Find where the given text appears and provide that cell's center as (X, Y) coordinate. 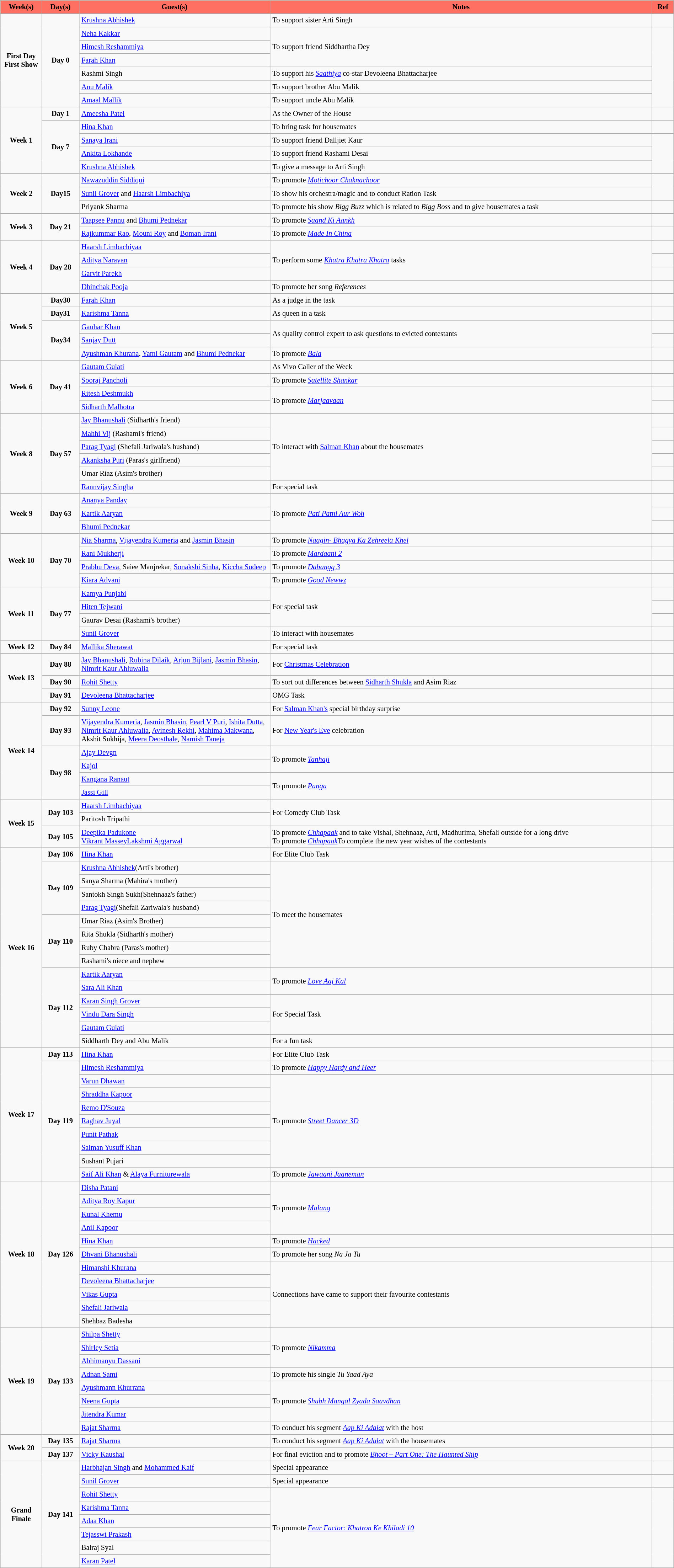
As Vivo Caller of the Week (461, 367)
Rajkummar Rao, Mouni Roy and Boman Irani (174, 234)
Day31 (60, 314)
Week 3 (21, 227)
To promote Nikamma (461, 1348)
For Salman Khan's special birthday surprise (461, 709)
Sunil Grover and Haarsh Limbachiya (174, 193)
Siddharth Dey and Abu Malik (174, 1041)
Rashami's niece and nephew (174, 961)
Kajol (174, 766)
To support brother Abu Malik (461, 87)
As a judge in the task (461, 300)
Day 119 (60, 1121)
To support friend Siddhartha Dey (461, 47)
Sanjay Dutt (174, 340)
Week 4 (21, 267)
Week 20 (21, 1448)
GrandFinale (21, 1514)
Ayushman Khurana, Yami Gautam and Bhumi Pednekar (174, 353)
Shefali Jariwala (174, 1308)
Day 7 (60, 147)
Mallika Sherawat (174, 647)
Shilpa Shetty (174, 1334)
Day 112 (60, 1008)
To support friend Rashami Desai (461, 154)
For Christmas Celebration (461, 665)
Jay Bhanushali (Sidharth's friend) (174, 420)
Week 8 (21, 454)
Day 91 (60, 695)
Dhinchak Pooja (174, 287)
Hiten Tejwani (174, 607)
As quality control expert to ask questions to evicted contestants (461, 334)
Aditya Roy Kapur (174, 1201)
Krushna Abhishek(Arti's brother) (174, 868)
To give a message to Arti Singh (461, 167)
To promote Jawaani Jaaneman (461, 1174)
Notes (461, 7)
Week 14 (21, 750)
To promote his show Bigg Buzz which is related to Bigg Boss and to give housemates a task (461, 207)
Amaal Mallik (174, 100)
Vikas Gupta (174, 1294)
Raghav Juyal (174, 1121)
Sara Ali Khan (174, 988)
To promote Love Aaj Kal (461, 981)
Ref (663, 7)
Jitendra Kumar (174, 1414)
To promote her song Na Ja Tu (461, 1254)
To meet the housemates (461, 914)
Paritosh Tripathi (174, 819)
To promote Bala (461, 353)
To promote Marjaavaan (461, 400)
Day 0 (60, 60)
Ankita Lokhande (174, 154)
Day 103 (60, 812)
Nia Sharma, Vijayendra Kumeria and Jasmin Bhasin (174, 540)
Remo D'Souza (174, 1108)
Rannvijay Singha (174, 487)
Week 9 (21, 513)
To conduct his segment Aap Ki Adalat with the host (461, 1428)
To promote Mardaani 2 (461, 554)
Varun Dhawan (174, 1081)
To promote Naagin- Bhagya Ka Zehreela Khel (461, 540)
Day 126 (60, 1254)
To promote Hacked (461, 1241)
To promote Malang (461, 1207)
To promote Shubh Mangal Zyada Saavdhan (461, 1401)
Day 41 (60, 387)
Week 13 (21, 678)
Day 57 (60, 454)
Disha Patani (174, 1188)
Day 135 (60, 1441)
Mahhi Vij (Rashami's friend) (174, 433)
Day 105 (60, 837)
To promote Tanhaji (461, 759)
Day 110 (60, 941)
To promote Happy Hardy and Heer (461, 1068)
Umar Riaz (Asim's Brother) (174, 921)
Day 70 (60, 560)
Week 10 (21, 560)
To promote Motichoor Chaknachoor (461, 180)
Connections have came to support their favourite contestants (461, 1294)
Day 141 (60, 1514)
For Comedy Club Task (461, 812)
Day 1 (60, 113)
Adaa Khan (174, 1521)
To sort out differences between Sidharth Shukla and Asim Riaz (461, 682)
Taapsee Pannu and Bhumi Pednekar (174, 220)
Vicky Kaushal (174, 1454)
To show his orchestra/magic and to conduct Ration Task (461, 193)
Ameesha Patel (174, 113)
Tejasswi Prakash (174, 1534)
Week 6 (21, 387)
Day 21 (60, 227)
Day 109 (60, 887)
For New Year's Eve celebration (461, 731)
Kiara Advani (174, 580)
Sanya Sharma (Mahira's mother) (174, 881)
Ritesh Deshmukh (174, 394)
Kunal Khemu (174, 1214)
To promote Fear Factor: Khatron Ke Khiladi 10 (461, 1527)
As the Owner of the House (461, 113)
Adnan Sami (174, 1374)
Rani Mukherji (174, 554)
Day 28 (60, 267)
Ruby Chabra (Paras's mother) (174, 948)
To interact with Salman Khan about the housemates (461, 447)
Day 77 (60, 613)
Gaurav Desai (Rashami's brother) (174, 620)
Neha Kakkar (174, 33)
Aditya Narayan (174, 260)
Day34 (60, 340)
To support sister Arti Singh (461, 20)
Day 90 (60, 682)
Umar Riaz (Asim's brother) (174, 474)
Neena Gupta (174, 1401)
Priyank Sharma (174, 207)
To promote Pati Patni Aur Woh (461, 513)
Jassi Gill (174, 793)
Deepika PadukoneVikrant MasseyLakshmi Aggarwal (174, 837)
Rita Shukla (Sidharth's mother) (174, 934)
Balraj Syal (174, 1548)
Day 93 (60, 731)
To interact with housemates (461, 634)
Parag Tyagi(Shefali Zariwala's husband) (174, 908)
Week 18 (21, 1254)
Week 1 (21, 140)
Kangana Ranaut (174, 779)
Week 17 (21, 1114)
Salman Yusuff Khan (174, 1148)
Himanshi Khurana (174, 1268)
To promote Saand Ki Aankh (461, 220)
To promote Panga (461, 786)
Vindu Dara Singh (174, 1014)
As queen in a task (461, 314)
Ayushmann Khurrana (174, 1388)
Abhimanyu Dassani (174, 1361)
Anu Malik (174, 87)
To bring task for housemates (461, 127)
Week(s) (21, 7)
Dhvani Bhanushali (174, 1254)
Shehbaz Badesha (174, 1321)
For Special Task (461, 1014)
Santokh Singh Sukh(Shehnaaz's father) (174, 894)
For a fun task (461, 1041)
Akanksha Puri (Paras's girlfriend) (174, 460)
Harbhajan Singh and Mohammed Kaif (174, 1468)
OMG Task (461, 695)
Day(s) (60, 7)
Day 137 (60, 1454)
Day 84 (60, 647)
Week 5 (21, 327)
To support uncle Abu Malik (461, 100)
First DayFirst Show (21, 60)
To promote Street Dancer 3D (461, 1121)
Day30 (60, 300)
For final eviction and to promote Bhoot – Part One: The Haunted Ship (461, 1454)
To promote Good Newwz (461, 580)
Day 88 (60, 665)
Saif Ali Khan & Alaya Furniturewala (174, 1174)
To conduct his segment Aap Ki Adalat with the housemates (461, 1441)
Day 106 (60, 854)
Day 113 (60, 1054)
Gauhar Khan (174, 327)
Rashmi Singh (174, 74)
To promote Dabangg 3 (461, 567)
Week 15 (21, 823)
Week 16 (21, 948)
Bhumi Pednekar (174, 527)
Day 63 (60, 513)
Ajay Devgn (174, 752)
To perform some Khatra Khatra Khatra tasks (461, 260)
Sanaya Irani (174, 140)
Shraddha Kapoor (174, 1094)
Sooraj Pancholi (174, 380)
Day 92 (60, 709)
To support friend Dalljiet Kaur (461, 140)
Garvit Parekh (174, 273)
Week 2 (21, 193)
Week 19 (21, 1381)
Week 11 (21, 613)
Kamya Punjabi (174, 593)
Day15 (60, 193)
Day 133 (60, 1381)
To support his Saathiya co-star Devoleena Bhattacharjee (461, 74)
Punit Pathak (174, 1134)
Week 12 (21, 647)
Karan Patel (174, 1561)
Guest(s) (174, 7)
Prabhu Deva, Saiee Manjrekar, Sonakshi Sinha, Kiccha Sudeep (174, 567)
Sunny Leone (174, 709)
To promote his single Tu Yaad Aya (461, 1374)
Nawazuddin Siddiqui (174, 180)
Shirley Setia (174, 1348)
To promote her song References (461, 287)
To promote Satellite Shankar (461, 380)
Anil Kapoor (174, 1228)
Karan Singh Grover (174, 1001)
Day 98 (60, 772)
Jay Bhanushali, Rubina Dilaik, Arjun Bijlani, Jasmin Bhasin, Nimrit Kaur Ahluwalia (174, 665)
To promote Made In China (461, 234)
Sidharth Malhotra (174, 407)
Ananya Panday (174, 500)
Parag Tyagi (Shefali Jariwala's husband) (174, 447)
Sushant Pujari (174, 1161)
